Scan for the cell matching the given text and deliver its (X, Y) coordinate at center. 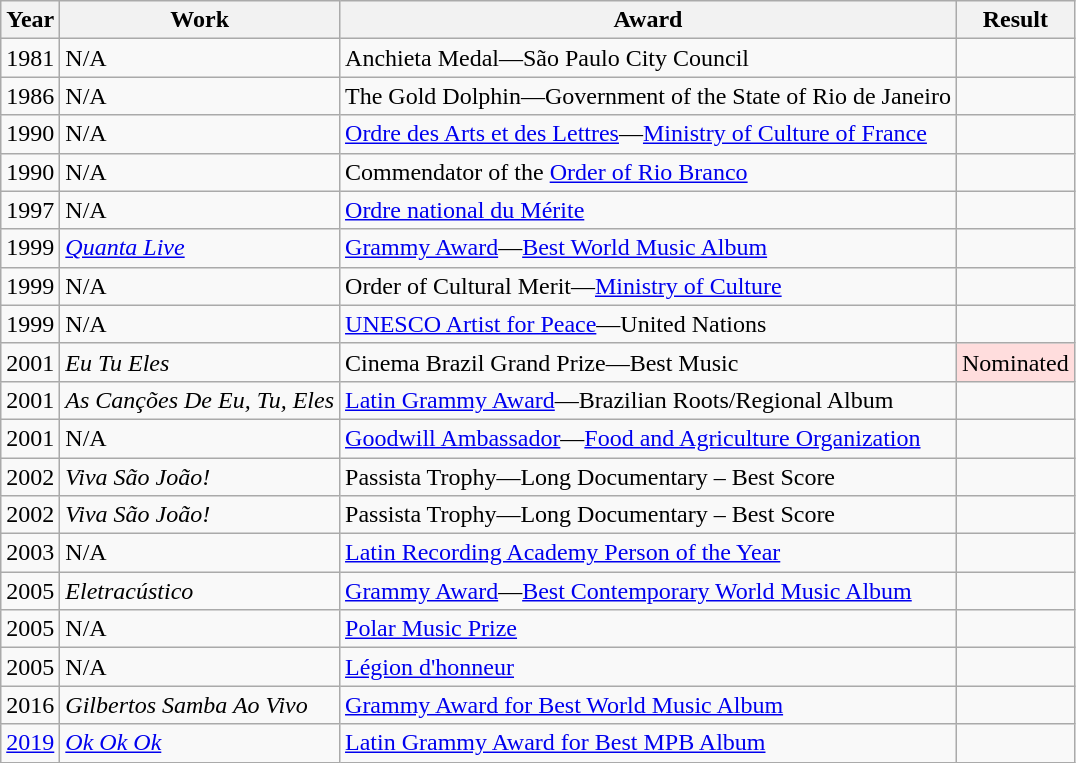
Work (200, 20)
Latin Grammy Award—Brazilian Roots/Regional Album (648, 400)
Goodwill Ambassador—Food and Agriculture Organization (648, 438)
2003 (30, 553)
Ordre national du Mérite (648, 210)
Award (648, 20)
Grammy Award—Best World Music Album (648, 248)
Quanta Live (200, 248)
Nominated (1015, 362)
Ok Ok Ok (200, 743)
1997 (30, 210)
Polar Music Prize (648, 629)
2016 (30, 705)
Eu Tu Eles (200, 362)
Year (30, 20)
Commendator of the Order of Rio Branco (648, 172)
Légion d'honneur (648, 667)
As Canções De Eu, Tu, Eles (200, 400)
Order of Cultural Merit—Ministry of Culture (648, 286)
Cinema Brazil Grand Prize—Best Music (648, 362)
Anchieta Medal—São Paulo City Council (648, 58)
Grammy Award for Best World Music Album (648, 705)
1986 (30, 96)
Grammy Award—Best Contemporary World Music Album (648, 591)
2019 (30, 743)
Gilbertos Samba Ao Vivo (200, 705)
1981 (30, 58)
Ordre des Arts et des Lettres—Ministry of Culture of France (648, 134)
Latin Grammy Award for Best MPB Album (648, 743)
Result (1015, 20)
Latin Recording Academy Person of the Year (648, 553)
The Gold Dolphin—Government of the State of Rio de Janeiro (648, 96)
UNESCO Artist for Peace—United Nations (648, 324)
Eletracústico (200, 591)
